Provide the [X, Y] coordinate of the cell's center where the given text is located.  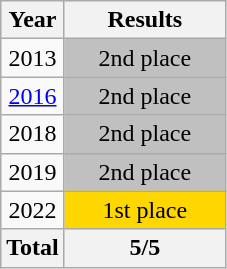
2013 [33, 58]
Results [144, 20]
2022 [33, 210]
Total [33, 248]
Year [33, 20]
5/5 [144, 248]
1st place [144, 210]
2016 [33, 96]
2019 [33, 172]
2018 [33, 134]
